Determine the (X, Y) coordinate at the center of the cell enclosing the given text.  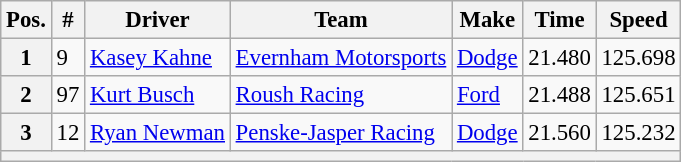
125.651 (638, 95)
97 (68, 95)
Make (488, 20)
Time (560, 20)
125.698 (638, 58)
Evernham Motorsports (340, 58)
Kasey Kahne (158, 58)
12 (68, 133)
9 (68, 58)
125.232 (638, 133)
Ryan Newman (158, 133)
21.560 (560, 133)
Kurt Busch (158, 95)
Ford (488, 95)
Pos. (26, 20)
Roush Racing (340, 95)
Team (340, 20)
Speed (638, 20)
# (68, 20)
Penske-Jasper Racing (340, 133)
21.480 (560, 58)
3 (26, 133)
Driver (158, 20)
21.488 (560, 95)
1 (26, 58)
2 (26, 95)
